Provide the (X, Y) coordinate of the cell's center where the given text is located.  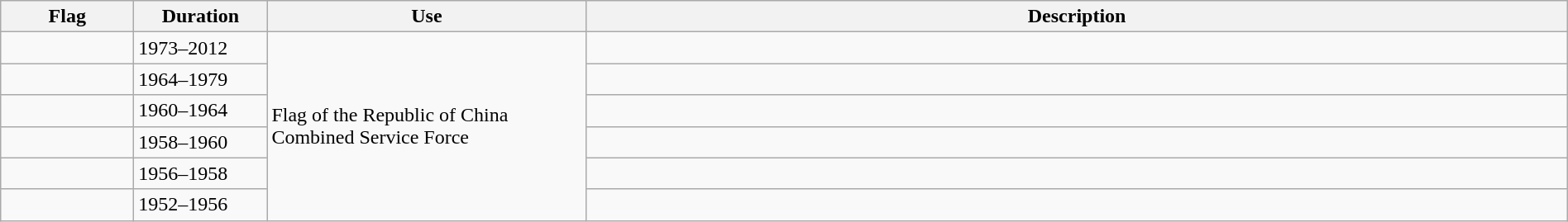
Description (1077, 17)
1964–1979 (200, 79)
1956–1958 (200, 173)
Use (427, 17)
Flag of the Republic of China Combined Service Force (427, 126)
1952–1956 (200, 205)
1960–1964 (200, 111)
1958–1960 (200, 142)
1973–2012 (200, 48)
Duration (200, 17)
Flag (68, 17)
